Identify which cell holds the provided text, then report its [X, Y] central coordinate. 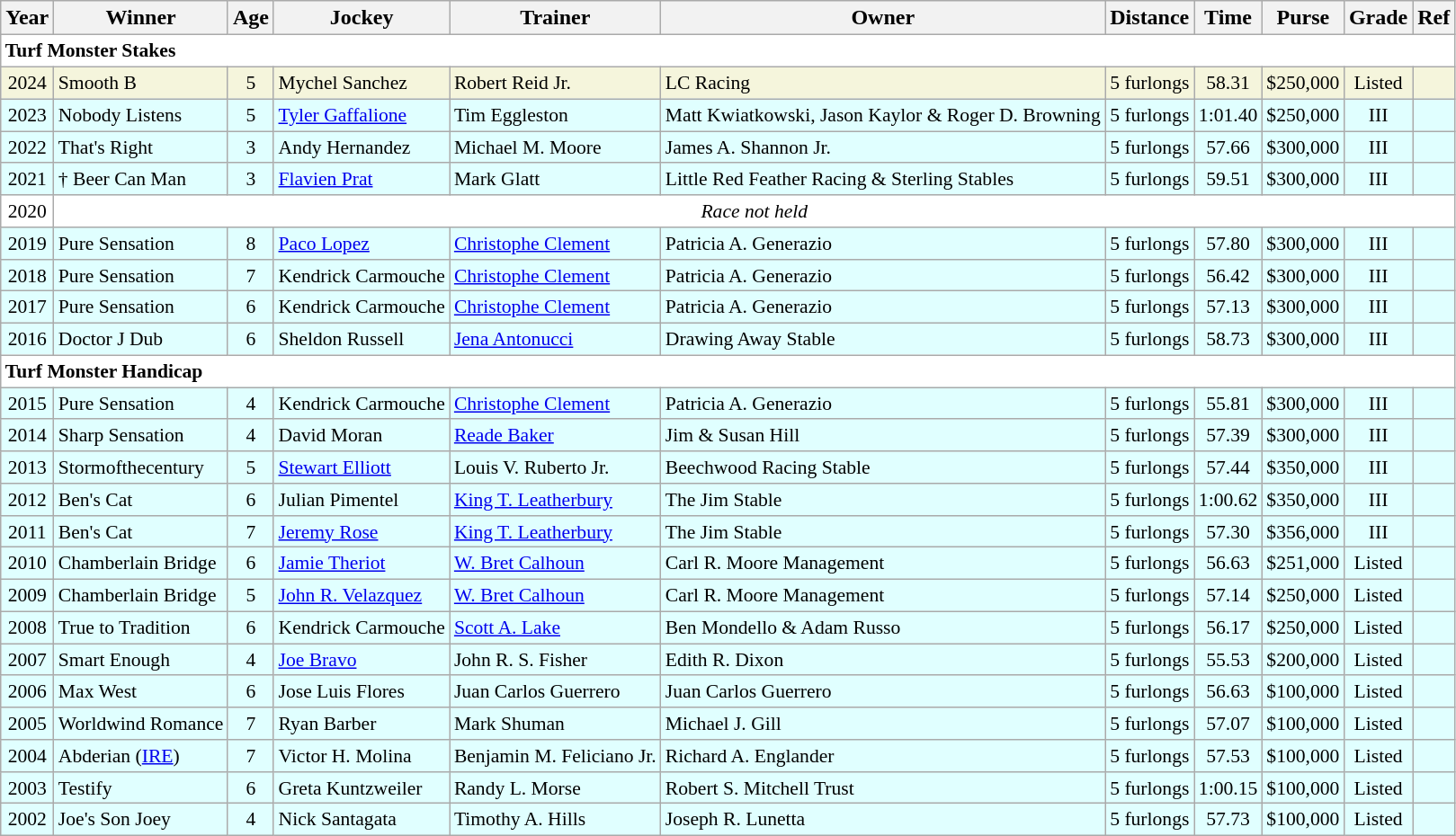
Nobody Listens [141, 115]
Testify [141, 787]
2014 [27, 435]
8 [250, 244]
59.51 [1228, 179]
Trainer [556, 18]
True to Tradition [141, 627]
$251,000 [1302, 564]
Ref [1434, 18]
Jim & Susan Hill [883, 435]
Mark Shuman [556, 724]
Jamie Theriot [362, 564]
57.73 [1228, 820]
2013 [27, 467]
Little Red Feather Racing & Sterling Stables [883, 179]
John R. Velazquez [362, 595]
Jena Antonucci [556, 339]
2019 [27, 244]
Paco Lopez [362, 244]
57.14 [1228, 595]
57.53 [1228, 756]
Michael M. Moore [556, 147]
2003 [27, 787]
Owner [883, 18]
Doctor J Dub [141, 339]
Tyler Gaffalione [362, 115]
57.39 [1228, 435]
Joseph R. Lunetta [883, 820]
Sheldon Russell [362, 339]
1:01.40 [1228, 115]
55.53 [1228, 660]
56.42 [1228, 275]
Race not held [755, 211]
Benjamin M. Feliciano Jr. [556, 756]
Randy L. Morse [556, 787]
2005 [27, 724]
Smart Enough [141, 660]
Jose Luis Flores [362, 691]
John R. S. Fisher [556, 660]
Ryan Barber [362, 724]
Richard A. Englander [883, 756]
Jockey [362, 18]
Year [27, 18]
Jeremy Rose [362, 531]
Joe's Son Joey [141, 820]
2008 [27, 627]
James A. Shannon Jr. [883, 147]
56.17 [1228, 627]
2006 [27, 691]
$356,000 [1302, 531]
Distance [1149, 18]
2004 [27, 756]
1:00.15 [1228, 787]
58.73 [1228, 339]
2018 [27, 275]
Mychel Sanchez [362, 83]
57.44 [1228, 467]
That's Right [141, 147]
2022 [27, 147]
2017 [27, 307]
Tim Eggleston [556, 115]
Winner [141, 18]
Time [1228, 18]
Grade [1378, 18]
Julian Pimentel [362, 500]
Beechwood Racing Stable [883, 467]
2023 [27, 115]
Timothy A. Hills [556, 820]
57.13 [1228, 307]
2021 [27, 179]
2007 [27, 660]
Robert S. Mitchell Trust [883, 787]
Sharp Sensation [141, 435]
† Beer Can Man [141, 179]
58.31 [1228, 83]
Turf Monster Stakes [728, 51]
Victor H. Molina [362, 756]
$200,000 [1302, 660]
Worldwind Romance [141, 724]
55.81 [1228, 404]
LC Racing [883, 83]
2024 [27, 83]
57.80 [1228, 244]
Drawing Away Stable [883, 339]
Stormofthecentury [141, 467]
David Moran [362, 435]
Matt Kwiatkowski, Jason Kaylor & Roger D. Browning [883, 115]
2011 [27, 531]
Turf Monster Handicap [728, 371]
Ben Mondello & Adam Russo [883, 627]
57.07 [1228, 724]
2015 [27, 404]
Edith R. Dixon [883, 660]
Reade Baker [556, 435]
Stewart Elliott [362, 467]
2020 [27, 211]
Smooth B [141, 83]
Flavien Prat [362, 179]
Purse [1302, 18]
Michael J. Gill [883, 724]
Joe Bravo [362, 660]
2002 [27, 820]
57.66 [1228, 147]
Nick Santagata [362, 820]
Age [250, 18]
2010 [27, 564]
57.30 [1228, 531]
Scott A. Lake [556, 627]
Mark Glatt [556, 179]
Louis V. Ruberto Jr. [556, 467]
Max West [141, 691]
2012 [27, 500]
Greta Kuntzweiler [362, 787]
1:00.62 [1228, 500]
2009 [27, 595]
Robert Reid Jr. [556, 83]
Andy Hernandez [362, 147]
Abderian (IRE) [141, 756]
2016 [27, 339]
